For the text-containing cell, return its midpoint in (x, y) coordinate format. 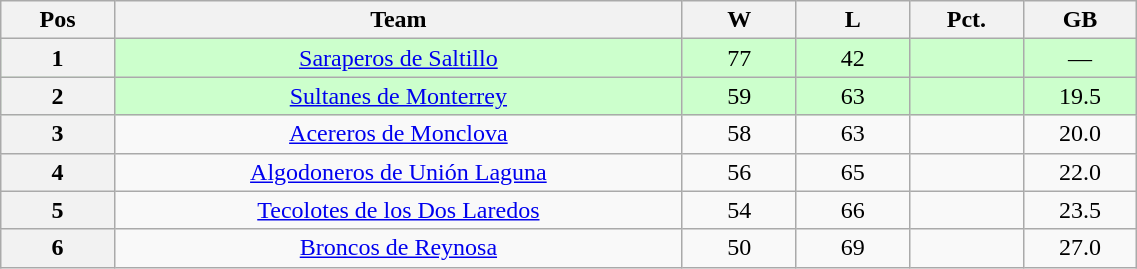
59 (739, 96)
— (1080, 58)
56 (739, 172)
4 (58, 172)
Team (398, 20)
W (739, 20)
20.0 (1080, 134)
Broncos de Reynosa (398, 248)
Pos (58, 20)
50 (739, 248)
Sultanes de Monterrey (398, 96)
1 (58, 58)
66 (853, 210)
65 (853, 172)
3 (58, 134)
42 (853, 58)
22.0 (1080, 172)
27.0 (1080, 248)
58 (739, 134)
Saraperos de Saltillo (398, 58)
77 (739, 58)
54 (739, 210)
GB (1080, 20)
2 (58, 96)
23.5 (1080, 210)
19.5 (1080, 96)
Tecolotes de los Dos Laredos (398, 210)
5 (58, 210)
69 (853, 248)
Acereros de Monclova (398, 134)
L (853, 20)
Algodoneros de Unión Laguna (398, 172)
6 (58, 248)
Pct. (967, 20)
